From the cell containing the given text, extract its center point as (X, Y) coordinate. 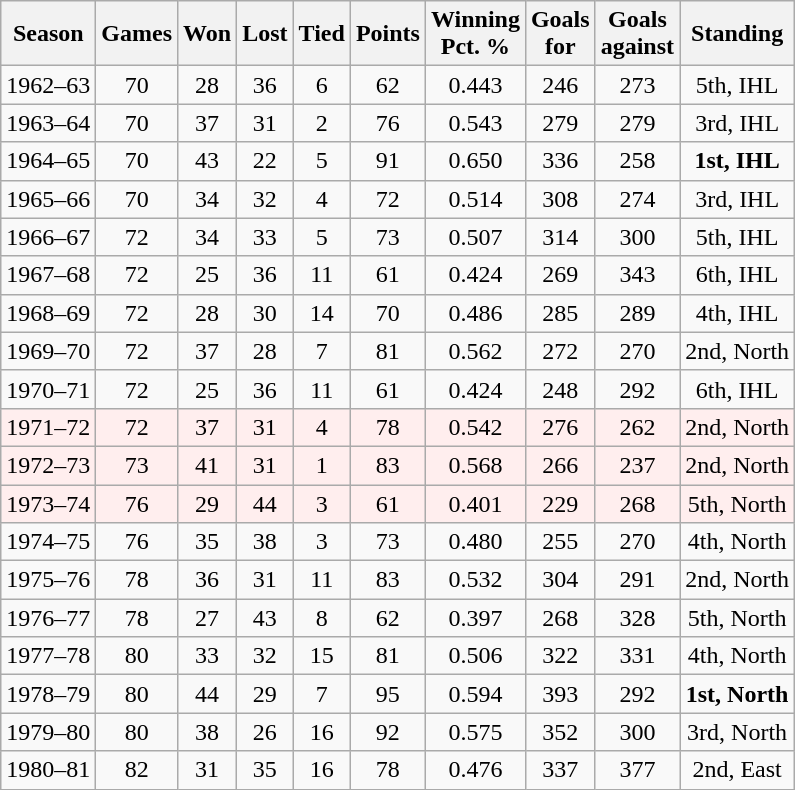
337 (560, 770)
91 (388, 161)
0.542 (475, 427)
0.401 (475, 503)
331 (637, 656)
0.543 (475, 123)
0.507 (475, 237)
15 (322, 656)
285 (560, 313)
Goalsagainst (637, 34)
WinningPct. % (475, 34)
0.476 (475, 770)
1967–68 (48, 275)
95 (388, 694)
308 (560, 199)
272 (560, 351)
1970–71 (48, 389)
27 (208, 618)
0.650 (475, 161)
0.443 (475, 85)
3rd, North (738, 732)
377 (637, 770)
22 (265, 161)
1978–79 (48, 694)
0.568 (475, 465)
1st, IHL (738, 161)
322 (560, 656)
41 (208, 465)
Lost (265, 34)
1968–69 (48, 313)
269 (560, 275)
Points (388, 34)
2nd, East (738, 770)
0.514 (475, 199)
352 (560, 732)
Season (48, 34)
14 (322, 313)
1972–73 (48, 465)
314 (560, 237)
1971–72 (48, 427)
1975–76 (48, 580)
289 (637, 313)
92 (388, 732)
1963–64 (48, 123)
0.562 (475, 351)
Standing (738, 34)
26 (265, 732)
6 (322, 85)
229 (560, 503)
274 (637, 199)
336 (560, 161)
8 (322, 618)
1966–67 (48, 237)
1974–75 (48, 542)
248 (560, 389)
258 (637, 161)
393 (560, 694)
1973–74 (48, 503)
0.575 (475, 732)
4th, IHL (738, 313)
0.397 (475, 618)
1st, North (738, 694)
Games (137, 34)
0.594 (475, 694)
237 (637, 465)
246 (560, 85)
266 (560, 465)
82 (137, 770)
1 (322, 465)
1962–63 (48, 85)
30 (265, 313)
343 (637, 275)
304 (560, 580)
1976–77 (48, 618)
0.506 (475, 656)
255 (560, 542)
1980–81 (48, 770)
291 (637, 580)
0.532 (475, 580)
1977–78 (48, 656)
2 (322, 123)
1969–70 (48, 351)
Won (208, 34)
1965–66 (48, 199)
1964–65 (48, 161)
276 (560, 427)
273 (637, 85)
1979–80 (48, 732)
328 (637, 618)
Goalsfor (560, 34)
0.480 (475, 542)
0.486 (475, 313)
262 (637, 427)
Tied (322, 34)
